Output the [x, y] coordinate of the center of the cell containing the given text.  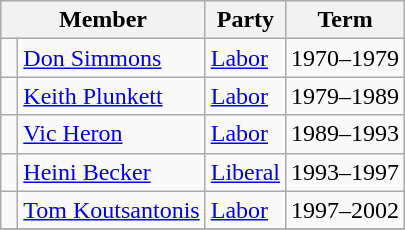
Member [103, 20]
1979–1989 [346, 96]
Term [346, 20]
Keith Plunkett [112, 96]
1997–2002 [346, 210]
1970–1979 [346, 58]
1993–1997 [346, 172]
Party [245, 20]
Heini Becker [112, 172]
1989–1993 [346, 134]
Liberal [245, 172]
Vic Heron [112, 134]
Don Simmons [112, 58]
Tom Koutsantonis [112, 210]
